Find where the given text appears and provide that cell's center as [x, y] coordinate. 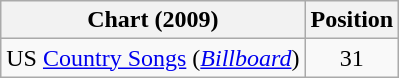
31 [352, 58]
US Country Songs (Billboard) [153, 58]
Position [352, 20]
Chart (2009) [153, 20]
